Output the (x, y) coordinate of the center of the cell containing the given text.  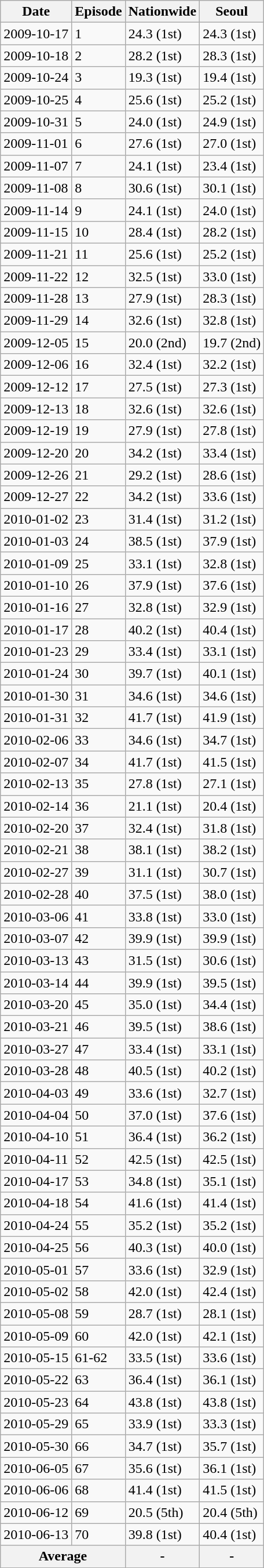
12 (98, 277)
20.4 (1st) (232, 806)
52 (98, 1159)
Episode (98, 12)
56 (98, 1247)
35 (98, 784)
33.5 (1st) (162, 1358)
2010-05-22 (36, 1380)
38.2 (1st) (232, 850)
27.3 (1st) (232, 387)
9 (98, 210)
57 (98, 1269)
43 (98, 960)
47 (98, 1049)
20 (98, 453)
35.1 (1st) (232, 1181)
2 (98, 56)
2009-12-12 (36, 387)
34 (98, 762)
38.0 (1st) (232, 894)
23 (98, 519)
40.5 (1st) (162, 1071)
2010-05-15 (36, 1358)
35.6 (1st) (162, 1468)
30 (98, 674)
35.7 (1st) (232, 1446)
40.1 (1st) (232, 674)
42.1 (1st) (232, 1335)
67 (98, 1468)
29 (98, 652)
2010-04-04 (36, 1115)
34.4 (1st) (232, 1005)
41.9 (1st) (232, 718)
58 (98, 1291)
2010-02-06 (36, 740)
2009-11-14 (36, 210)
2010-05-08 (36, 1313)
2010-02-20 (36, 828)
14 (98, 321)
22 (98, 497)
32.5 (1st) (162, 277)
2010-05-29 (36, 1424)
27 (98, 607)
2010-01-30 (36, 696)
2010-01-03 (36, 541)
2010-03-20 (36, 1005)
Date (36, 12)
60 (98, 1335)
2009-11-07 (36, 166)
16 (98, 365)
37 (98, 828)
2009-10-25 (36, 100)
31.4 (1st) (162, 519)
2010-03-07 (36, 938)
2010-04-24 (36, 1225)
2009-11-29 (36, 321)
39.7 (1st) (162, 674)
42 (98, 938)
19.7 (2nd) (232, 343)
21.1 (1st) (162, 806)
2010-05-23 (36, 1402)
2010-02-21 (36, 850)
64 (98, 1402)
45 (98, 1005)
69 (98, 1512)
30.1 (1st) (232, 188)
2010-02-13 (36, 784)
32.7 (1st) (232, 1093)
51 (98, 1137)
2010-03-28 (36, 1071)
2010-01-10 (36, 585)
2009-10-18 (36, 56)
28.7 (1st) (162, 1313)
Nationwide (162, 12)
59 (98, 1313)
48 (98, 1071)
30.7 (1st) (232, 872)
2010-05-02 (36, 1291)
40.0 (1st) (232, 1247)
2010-02-14 (36, 806)
2010-01-17 (36, 629)
19.3 (1st) (162, 78)
7 (98, 166)
53 (98, 1181)
2009-12-06 (36, 365)
2010-06-13 (36, 1534)
2010-05-01 (36, 1269)
2009-11-08 (36, 188)
28.4 (1st) (162, 232)
29.2 (1st) (162, 475)
20.0 (2nd) (162, 343)
37.5 (1st) (162, 894)
17 (98, 387)
2009-11-01 (36, 144)
2009-12-19 (36, 431)
2009-12-27 (36, 497)
26 (98, 585)
10 (98, 232)
36.2 (1st) (232, 1137)
2009-12-20 (36, 453)
1 (98, 34)
27.5 (1st) (162, 387)
33.9 (1st) (162, 1424)
2010-03-14 (36, 983)
32.2 (1st) (232, 365)
2009-11-22 (36, 277)
2010-02-28 (36, 894)
2009-12-05 (36, 343)
36 (98, 806)
31.2 (1st) (232, 519)
4 (98, 100)
19 (98, 431)
15 (98, 343)
61-62 (98, 1358)
2010-01-09 (36, 563)
11 (98, 254)
70 (98, 1534)
13 (98, 299)
31.8 (1st) (232, 828)
2010-06-12 (36, 1512)
2009-11-28 (36, 299)
Average (63, 1556)
20.4 (5th) (232, 1512)
Seoul (232, 12)
35.0 (1st) (162, 1005)
32 (98, 718)
50 (98, 1115)
33.3 (1st) (232, 1424)
34.8 (1st) (162, 1181)
38.1 (1st) (162, 850)
8 (98, 188)
38 (98, 850)
2009-12-26 (36, 475)
2010-03-13 (36, 960)
25 (98, 563)
2009-11-15 (36, 232)
68 (98, 1490)
24 (98, 541)
23.4 (1st) (232, 166)
2009-10-17 (36, 34)
42.4 (1st) (232, 1291)
2010-06-05 (36, 1468)
39.8 (1st) (162, 1534)
2010-05-09 (36, 1335)
2010-05-30 (36, 1446)
6 (98, 144)
31.1 (1st) (162, 872)
41 (98, 916)
49 (98, 1093)
38.5 (1st) (162, 541)
27.0 (1st) (232, 144)
18 (98, 409)
2010-03-27 (36, 1049)
33 (98, 740)
2009-11-21 (36, 254)
2010-04-17 (36, 1181)
54 (98, 1203)
2010-01-24 (36, 674)
2010-02-07 (36, 762)
27.6 (1st) (162, 144)
40 (98, 894)
2010-03-21 (36, 1027)
2010-04-03 (36, 1093)
2010-02-27 (36, 872)
3 (98, 78)
40.3 (1st) (162, 1247)
28.6 (1st) (232, 475)
2009-10-31 (36, 122)
55 (98, 1225)
2010-01-16 (36, 607)
28 (98, 629)
2010-04-18 (36, 1203)
2010-03-06 (36, 916)
2010-01-23 (36, 652)
46 (98, 1027)
2010-06-06 (36, 1490)
19.4 (1st) (232, 78)
2009-10-24 (36, 78)
2010-01-02 (36, 519)
28.1 (1st) (232, 1313)
66 (98, 1446)
31 (98, 696)
63 (98, 1380)
37.0 (1st) (162, 1115)
39 (98, 872)
2010-04-25 (36, 1247)
33.8 (1st) (162, 916)
38.6 (1st) (232, 1027)
31.5 (1st) (162, 960)
41.6 (1st) (162, 1203)
2009-12-13 (36, 409)
2010-04-11 (36, 1159)
44 (98, 983)
65 (98, 1424)
24.9 (1st) (232, 122)
21 (98, 475)
27.1 (1st) (232, 784)
2010-04-10 (36, 1137)
2010-01-31 (36, 718)
5 (98, 122)
20.5 (5th) (162, 1512)
